Return the [X, Y] coordinate for the center point of the cell that contains the specified text.  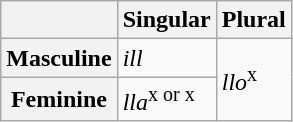
llax or x [166, 100]
Feminine [59, 100]
Masculine [59, 58]
ill [166, 58]
llox [254, 80]
Plural [254, 20]
Singular [166, 20]
